Extract the [X, Y] coordinate from the center of the cell holding the provided text.  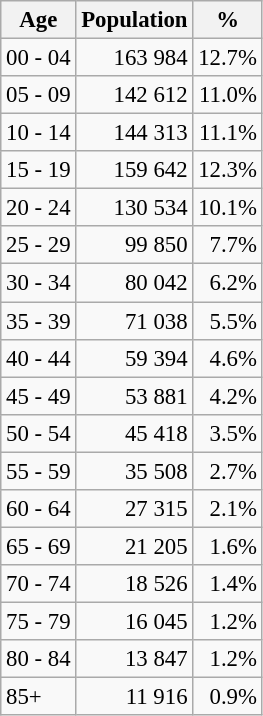
10.1% [228, 208]
6.2% [228, 283]
35 - 39 [38, 321]
5.5% [228, 321]
20 - 24 [38, 208]
1.4% [228, 584]
15 - 19 [38, 170]
163 984 [134, 58]
3.5% [228, 433]
11 916 [134, 697]
2.7% [228, 471]
10 - 14 [38, 133]
40 - 44 [38, 358]
05 - 09 [38, 95]
11.0% [228, 95]
13 847 [134, 659]
50 - 54 [38, 433]
35 508 [134, 471]
75 - 79 [38, 621]
16 045 [134, 621]
12.7% [228, 58]
2.1% [228, 509]
21 205 [134, 546]
45 418 [134, 433]
25 - 29 [38, 245]
65 - 69 [38, 546]
27 315 [134, 509]
53 881 [134, 396]
7.7% [228, 245]
70 - 74 [38, 584]
142 612 [134, 95]
85+ [38, 697]
00 - 04 [38, 58]
71 038 [134, 321]
80 042 [134, 283]
4.2% [228, 396]
11.1% [228, 133]
59 394 [134, 358]
30 - 34 [38, 283]
Age [38, 20]
60 - 64 [38, 509]
80 - 84 [38, 659]
Population [134, 20]
18 526 [134, 584]
144 313 [134, 133]
12.3% [228, 170]
130 534 [134, 208]
99 850 [134, 245]
4.6% [228, 358]
% [228, 20]
0.9% [228, 697]
45 - 49 [38, 396]
159 642 [134, 170]
1.6% [228, 546]
55 - 59 [38, 471]
